Locate the cell with the specified text and output its [X, Y] center coordinate. 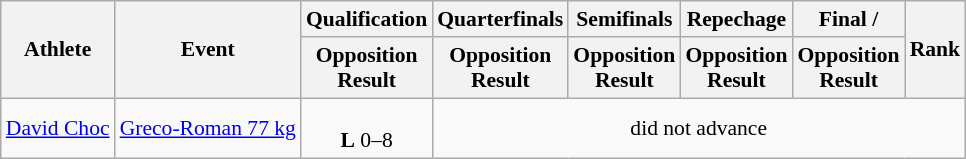
Event [208, 50]
Repechage [736, 19]
Rank [936, 50]
Qualification [366, 19]
David Choc [58, 128]
L 0–8 [366, 128]
Greco-Roman 77 kg [208, 128]
Semifinals [624, 19]
Athlete [58, 50]
Final / [848, 19]
did not advance [698, 128]
Quarterfinals [500, 19]
